Extract the (x, y) coordinate from the center of the cell holding the provided text.  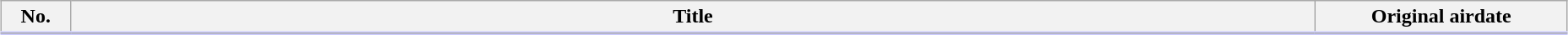
Title (693, 17)
No. (35, 17)
Original airdate (1441, 17)
